Search for the cell housing the specified text and yield its (X, Y) center coordinate. 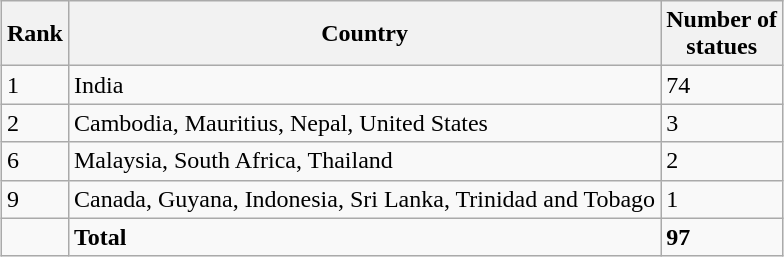
Canada, Guyana, Indonesia, Sri Lanka, Trinidad and Tobago (364, 199)
9 (34, 199)
74 (722, 85)
3 (722, 123)
97 (722, 237)
India (364, 85)
Country (364, 34)
Number of statues (722, 34)
Total (364, 237)
Malaysia, South Africa, Thailand (364, 161)
Cambodia, Mauritius, Nepal, United States (364, 123)
Rank (34, 34)
6 (34, 161)
